Determine the [X, Y] coordinate at the center of the cell enclosing the given text.  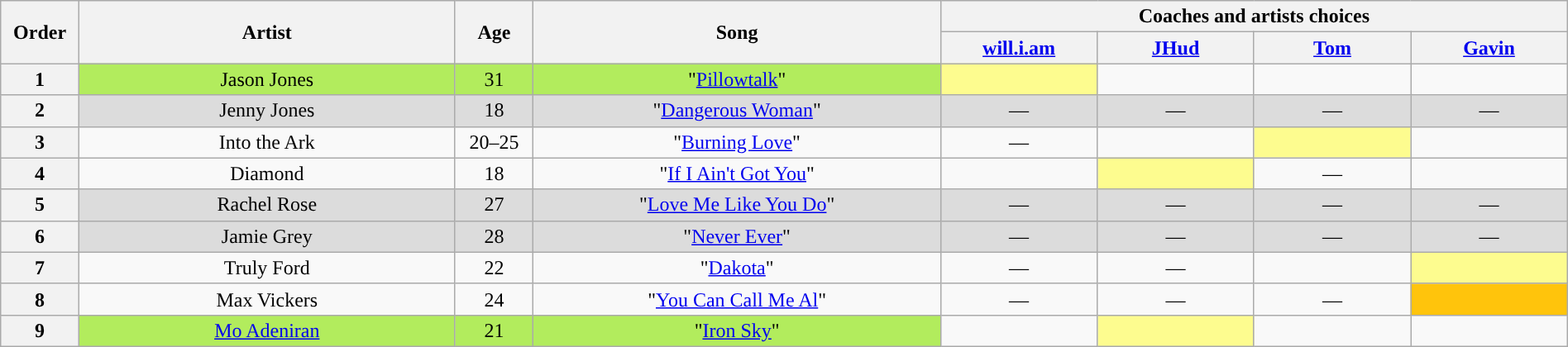
Into the Ark [266, 142]
Rachel Rose [266, 205]
"If I Ain't Got You" [738, 173]
27 [495, 205]
1 [40, 79]
Max Vickers [266, 299]
JHud [1176, 48]
7 [40, 268]
4 [40, 173]
Artist [266, 32]
"Dangerous Woman" [738, 111]
Coaches and artists choices [1254, 17]
5 [40, 205]
"Burning Love" [738, 142]
"You Can Call Me Al" [738, 299]
31 [495, 79]
Jamie Grey [266, 236]
22 [495, 268]
8 [40, 299]
Order [40, 32]
"Love Me Like You Do" [738, 205]
"Iron Sky" [738, 330]
Jenny Jones [266, 111]
"Dakota" [738, 268]
Age [495, 32]
Mo Adeniran [266, 330]
"Pillowtalk" [738, 79]
will.i.am [1019, 48]
3 [40, 142]
Gavin [1489, 48]
20–25 [495, 142]
2 [40, 111]
Song [738, 32]
Truly Ford [266, 268]
"Never Ever" [738, 236]
Jason Jones [266, 79]
28 [495, 236]
Diamond [266, 173]
24 [495, 299]
Tom [1331, 48]
9 [40, 330]
6 [40, 236]
21 [495, 330]
